Capture the cell that displays the provided text and extract its (X, Y) central coordinate. 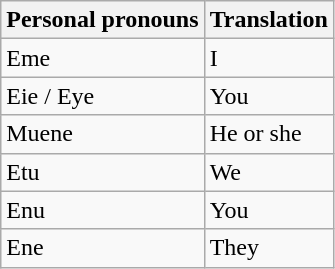
Muene (102, 134)
Translation (268, 20)
Eie / Eye (102, 96)
Ene (102, 248)
Enu (102, 210)
They (268, 248)
He or she (268, 134)
Etu (102, 172)
Eme (102, 58)
We (268, 172)
I (268, 58)
Personal pronouns (102, 20)
